For the text-containing cell, return its midpoint in (X, Y) coordinate format. 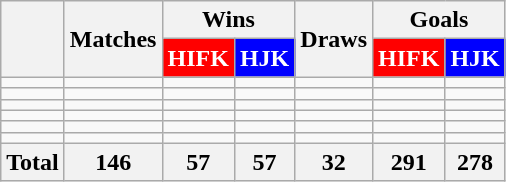
32 (334, 162)
Goals (440, 20)
Wins (228, 20)
278 (475, 162)
Draws (334, 39)
291 (409, 162)
Matches (113, 39)
Total (33, 162)
146 (113, 162)
